From the cell containing the given text, extract its center point as [X, Y] coordinate. 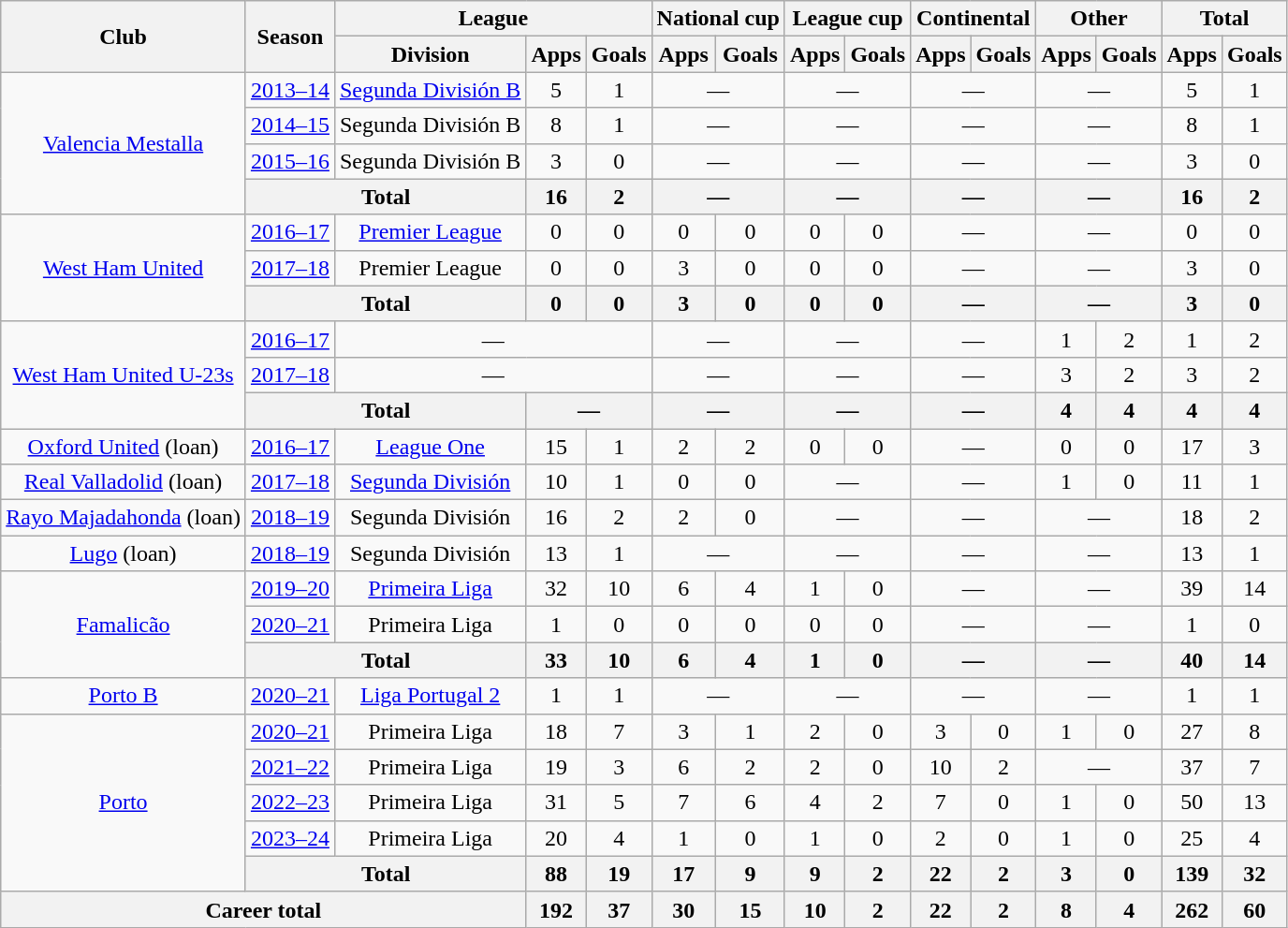
262 [1192, 909]
139 [1192, 874]
2022–23 [290, 803]
Oxford United (loan) [124, 447]
League [492, 19]
60 [1254, 909]
39 [1192, 589]
Career total [264, 909]
11 [1192, 482]
2021–22 [290, 767]
2023–24 [290, 838]
Season [290, 37]
National cup [718, 19]
West Ham United U-23s [124, 375]
Famalicão [124, 625]
20 [556, 838]
50 [1192, 803]
Porto B [124, 696]
League cup [847, 19]
Division [430, 54]
192 [556, 909]
40 [1192, 660]
Rayo Majadahonda (loan) [124, 518]
2014–15 [290, 125]
Lugo (loan) [124, 553]
Real Valladolid (loan) [124, 482]
25 [1192, 838]
West Ham United [124, 268]
2015–16 [290, 161]
27 [1192, 731]
2019–20 [290, 589]
31 [556, 803]
33 [556, 660]
30 [683, 909]
2013–14 [290, 90]
Continental [973, 19]
Valencia Mestalla [124, 143]
Liga Portugal 2 [430, 696]
League One [430, 447]
Other [1099, 19]
Porto [124, 803]
Club [124, 37]
88 [556, 874]
